Determine the (X, Y) coordinate at the center of the cell enclosing the given text.  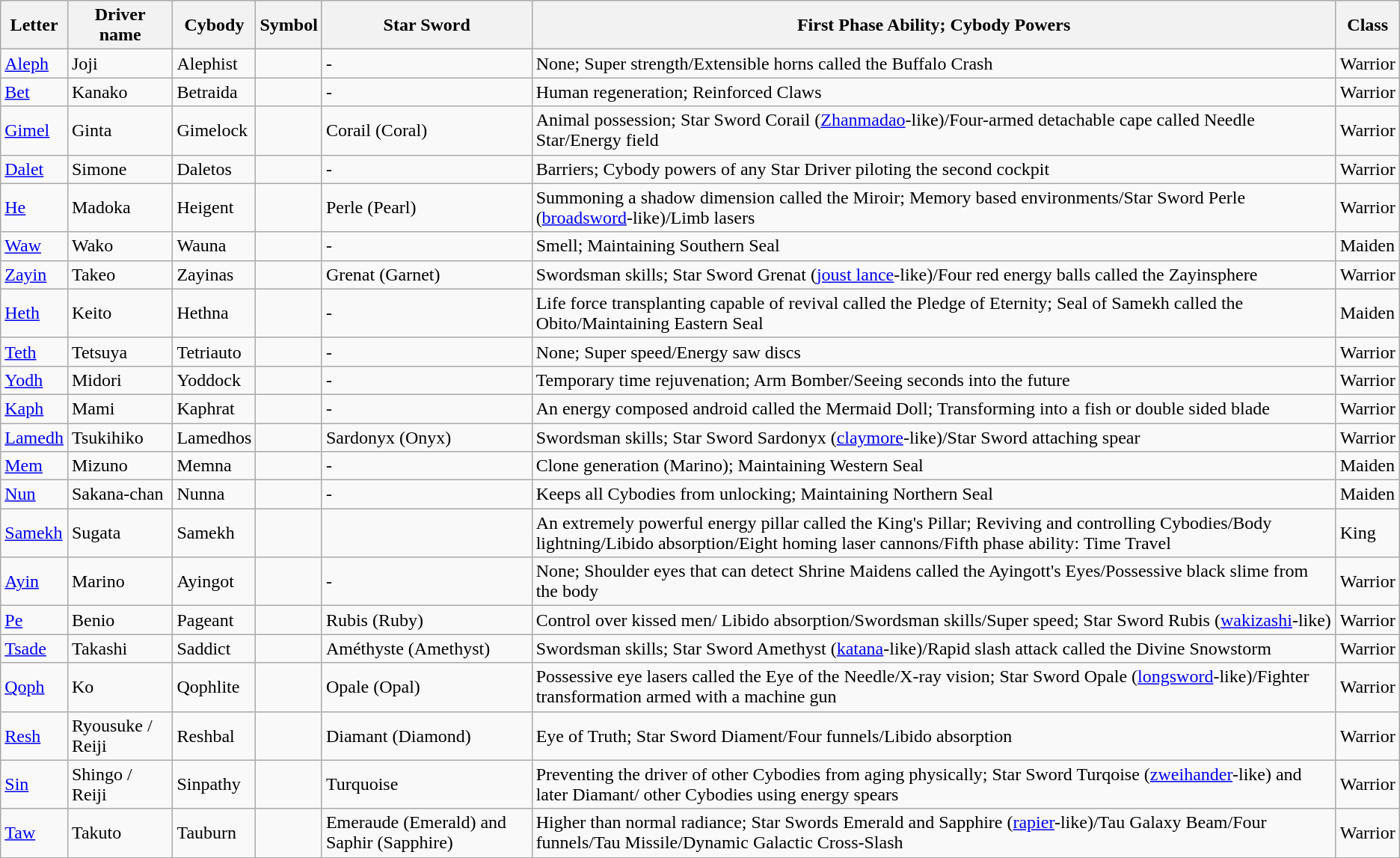
Takashi (120, 649)
Control over kissed men/ Libido absorption/Swordsman skills/Super speed; Star Sword Rubis (wakizashi-like) (933, 620)
Kanako (120, 92)
Qoph (34, 687)
An energy composed android called the Mermaid Doll; Transforming into a fish or double sided blade (933, 408)
Temporary time rejuvenation; Arm Bomber/Seeing seconds into the future (933, 380)
Emeraude (Emerald) and Saphir (Sapphire) (426, 833)
Turquoise (426, 784)
Sin (34, 784)
Hethna (214, 313)
Ko (120, 687)
Human regeneration; Reinforced Claws (933, 92)
Yodh (34, 380)
Taw (34, 833)
Zayin (34, 275)
Letter (34, 25)
Pageant (214, 620)
Midori (120, 380)
Reshbal (214, 736)
Higher than normal radiance; Star Swords Emerald and Sapphire (rapier-like)/Tau Galaxy Beam/Four funnels/Tau Missile/Dynamic Galactic Cross-Slash (933, 833)
Wauna (214, 246)
Star Sword (426, 25)
Sinpathy (214, 784)
Smell; Maintaining Southern Seal (933, 246)
Swordsman skills; Star Sword Amethyst (katana-like)/Rapid slash attack called the Divine Snowstorm (933, 649)
Cybody (214, 25)
Tsade (34, 649)
Waw (34, 246)
Tauburn (214, 833)
Barriers; Cybody powers of any Star Driver piloting the second cockpit (933, 169)
Teth (34, 352)
Gimel (34, 130)
Mami (120, 408)
Alephist (214, 64)
Wako (120, 246)
Possessive eye lasers called the Eye of the Needle/X-ray vision; Star Sword Opale (longsword-like)/Fighter transformation armed with a machine gun (933, 687)
Mem (34, 466)
Keeps all Cybodies from unlocking; Maintaining Northern Seal (933, 494)
Swordsman skills; Star Sword Sardonyx (claymore-like)/Star Sword attaching spear (933, 438)
Swordsman skills; Star Sword Grenat (joust lance-like)/Four red energy balls called the Zayinsphere (933, 275)
None; Shoulder eyes that can detect Shrine Maidens called the Ayingott's Eyes/Possessive black slime from the body (933, 582)
Lamedhos (214, 438)
He (34, 208)
Mizuno (120, 466)
None; Super strength/Extensible horns called the Buffalo Crash (933, 64)
Takuto (120, 833)
Sardonyx (Onyx) (426, 438)
Lamedh (34, 438)
Shingo / Reiji (120, 784)
Gimelock (214, 130)
Heth (34, 313)
Joji (120, 64)
Resh (34, 736)
Tetriauto (214, 352)
Opale (Opal) (426, 687)
Nun (34, 494)
Dalet (34, 169)
Daletos (214, 169)
King (1367, 533)
Clone generation (Marino); Maintaining Western Seal (933, 466)
Betraida (214, 92)
Heigent (214, 208)
First Phase Ability; Cybody Powers (933, 25)
Kaphrat (214, 408)
Grenat (Garnet) (426, 275)
Takeo (120, 275)
Driver name (120, 25)
Tetsuya (120, 352)
Symbol (289, 25)
Perle (Pearl) (426, 208)
Simone (120, 169)
Sugata (120, 533)
Améthyste (Amethyst) (426, 649)
Rubis (Ruby) (426, 620)
Corail (Coral) (426, 130)
Pe (34, 620)
Ayin (34, 582)
Benio (120, 620)
Eye of Truth; Star Sword Diament/Four funnels/Libido absorption (933, 736)
Marino (120, 582)
Summoning a shadow dimension called the Miroir; Memory based environments/Star Sword Perle (broadsword-like)/Limb lasers (933, 208)
None; Super speed/Energy saw discs (933, 352)
Keito (120, 313)
Ginta (120, 130)
Madoka (120, 208)
Ryousuke / Reiji (120, 736)
Life force transplanting capable of revival called the Pledge of Eternity; Seal of Samekh called the Obito/Maintaining Eastern Seal (933, 313)
Zayinas (214, 275)
Ayingot (214, 582)
Animal possession; Star Sword Corail (Zhanmadao-like)/Four-armed detachable cape called Needle Star/Energy field (933, 130)
Tsukihiko (120, 438)
Nunna (214, 494)
Aleph (34, 64)
Qophlite (214, 687)
Kaph (34, 408)
Class (1367, 25)
Yoddock (214, 380)
Bet (34, 92)
Memna (214, 466)
Saddict (214, 649)
Diamant (Diamond) (426, 736)
Sakana-chan (120, 494)
